Return the [x, y] coordinate for the center point of the cell that contains the specified text.  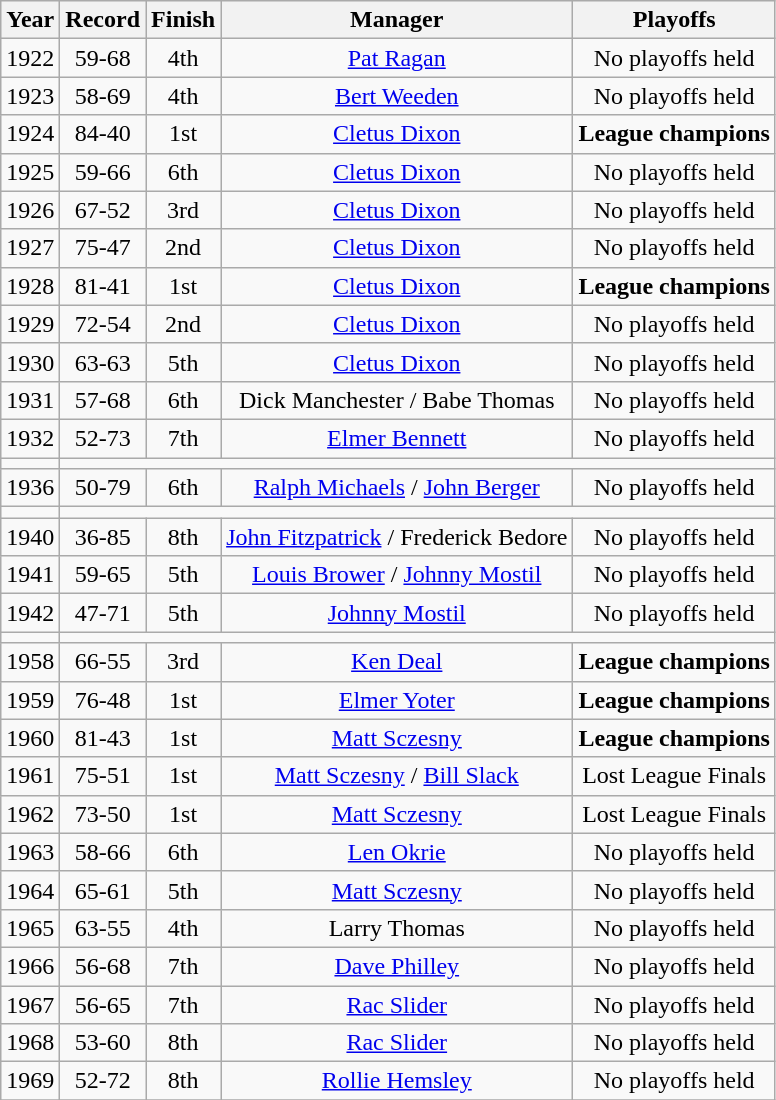
Dick Manchester / Babe Thomas [397, 400]
1923 [30, 96]
1969 [30, 1081]
1968 [30, 1043]
Record [103, 20]
66-55 [103, 662]
1960 [30, 738]
81-41 [103, 286]
56-68 [103, 966]
75-47 [103, 248]
Pat Ragan [397, 58]
Elmer Yoter [397, 700]
1942 [30, 613]
58-66 [103, 852]
Len Okrie [397, 852]
Manager [397, 20]
Ken Deal [397, 662]
67-52 [103, 210]
Johnny Mostil [397, 613]
1966 [30, 966]
1924 [30, 134]
57-68 [103, 400]
75-51 [103, 776]
1929 [30, 324]
1941 [30, 575]
Ralph Michaels / John Berger [397, 488]
73-50 [103, 814]
58-69 [103, 96]
1936 [30, 488]
52-73 [103, 438]
1962 [30, 814]
63-55 [103, 928]
50-79 [103, 488]
1931 [30, 400]
63-63 [103, 362]
76-48 [103, 700]
1932 [30, 438]
1959 [30, 700]
Larry Thomas [397, 928]
65-61 [103, 890]
John Fitzpatrick / Frederick Bedore [397, 537]
Year [30, 20]
36-85 [103, 537]
1964 [30, 890]
1967 [30, 1005]
84-40 [103, 134]
56-65 [103, 1005]
1958 [30, 662]
1961 [30, 776]
1965 [30, 928]
47-71 [103, 613]
Matt Sczesny / Bill Slack [397, 776]
1927 [30, 248]
81-43 [103, 738]
Bert Weeden [397, 96]
1922 [30, 58]
59-65 [103, 575]
Dave Philley [397, 966]
1940 [30, 537]
1926 [30, 210]
Louis Brower / Johnny Mostil [397, 575]
59-68 [103, 58]
52-72 [103, 1081]
1963 [30, 852]
59-66 [103, 172]
Finish [184, 20]
1928 [30, 286]
1925 [30, 172]
1930 [30, 362]
Rollie Hemsley [397, 1081]
Elmer Bennett [397, 438]
72-54 [103, 324]
Playoffs [674, 20]
53-60 [103, 1043]
